Detect which cell encompasses the target text, then output its (X, Y) center coordinate. 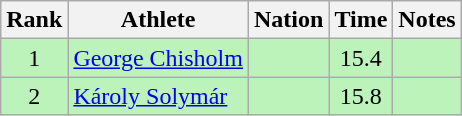
2 (34, 96)
Notes (427, 20)
15.4 (361, 58)
Athlete (158, 20)
Rank (34, 20)
George Chisholm (158, 58)
15.8 (361, 96)
Nation (288, 20)
1 (34, 58)
Károly Solymár (158, 96)
Time (361, 20)
